Return the (x, y) coordinate for the center point of the cell that contains the specified text.  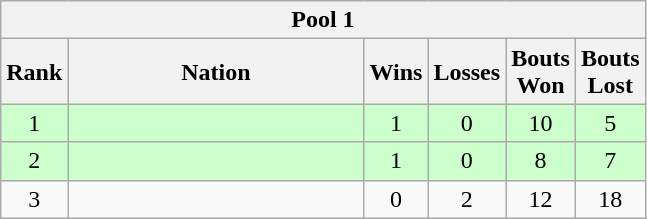
8 (541, 161)
18 (610, 199)
Pool 1 (323, 20)
Bouts Lost (610, 72)
Wins (396, 72)
Nation (216, 72)
Bouts Won (541, 72)
12 (541, 199)
5 (610, 123)
Losses (467, 72)
7 (610, 161)
10 (541, 123)
Rank (34, 72)
3 (34, 199)
